Capture the cell that displays the provided text and extract its (x, y) central coordinate. 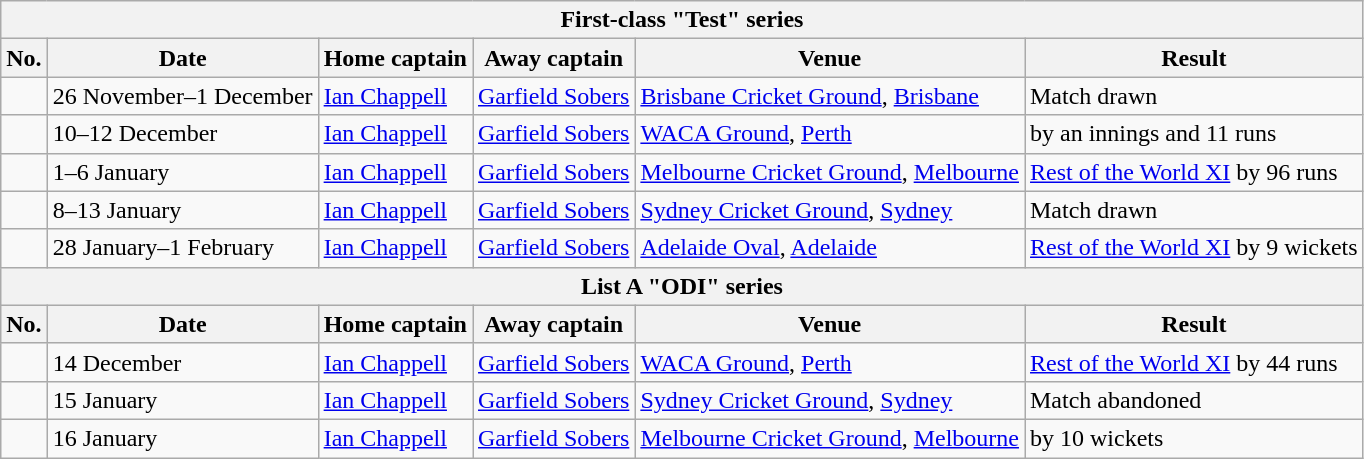
Brisbane Cricket Ground, Brisbane (830, 96)
Match abandoned (1194, 400)
Rest of the World XI by 9 wickets (1194, 248)
Rest of the World XI by 44 runs (1194, 362)
Adelaide Oval, Adelaide (830, 248)
14 December (182, 362)
List A "ODI" series (682, 286)
1–6 January (182, 172)
First-class "Test" series (682, 20)
Rest of the World XI by 96 runs (1194, 172)
10–12 December (182, 134)
26 November–1 December (182, 96)
15 January (182, 400)
by 10 wickets (1194, 438)
8–13 January (182, 210)
16 January (182, 438)
28 January–1 February (182, 248)
by an innings and 11 runs (1194, 134)
